Output the (x, y) coordinate of the center of the cell containing the given text.  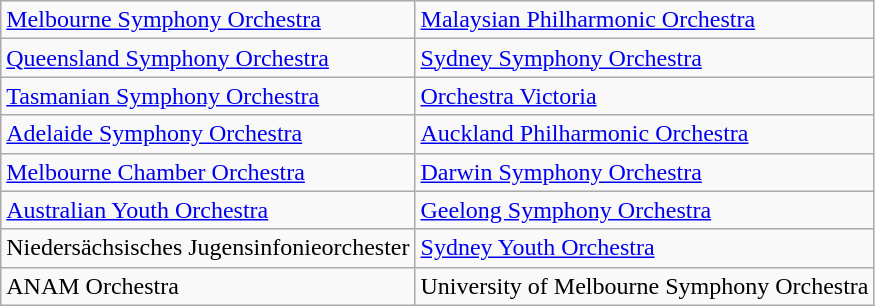
Adelaide Symphony Orchestra (208, 134)
Malaysian Philharmonic Orchestra (644, 20)
Auckland Philharmonic Orchestra (644, 134)
Sydney Youth Orchestra (644, 248)
Sydney Symphony Orchestra (644, 58)
Darwin Symphony Orchestra (644, 172)
Orchestra Victoria (644, 96)
Australian Youth Orchestra (208, 210)
Queensland Symphony Orchestra (208, 58)
University of Melbourne Symphony Orchestra (644, 286)
Melbourne Chamber Orchestra (208, 172)
Geelong Symphony Orchestra (644, 210)
Niedersächsisches Jugensinfonieorchester (208, 248)
ANAM Orchestra (208, 286)
Melbourne Symphony Orchestra (208, 20)
Tasmanian Symphony Orchestra (208, 96)
